Determine the [x, y] coordinate at the center of the cell enclosing the given text.  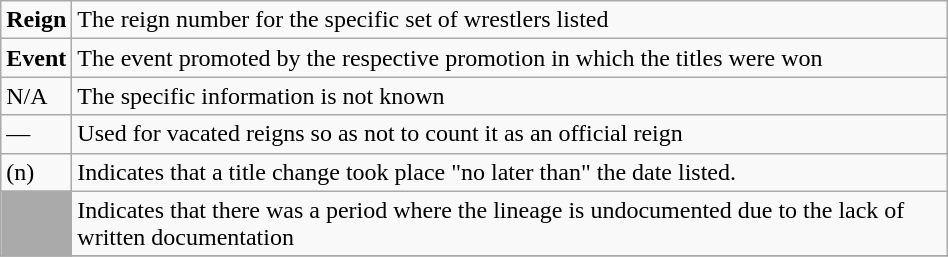
Indicates that there was a period where the lineage is undocumented due to the lack of written documentation [510, 224]
Indicates that a title change took place "no later than" the date listed. [510, 172]
The event promoted by the respective promotion in which the titles were won [510, 58]
Used for vacated reigns so as not to count it as an official reign [510, 134]
The specific information is not known [510, 96]
The reign number for the specific set of wrestlers listed [510, 20]
Reign [36, 20]
Event [36, 58]
N/A [36, 96]
(n) [36, 172]
— [36, 134]
